Return the [X, Y] coordinate for the center point of the cell that contains the specified text.  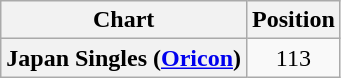
Position [294, 20]
113 [294, 58]
Japan Singles (Oricon) [124, 58]
Chart [124, 20]
